For the text-containing cell, return its midpoint in [X, Y] coordinate format. 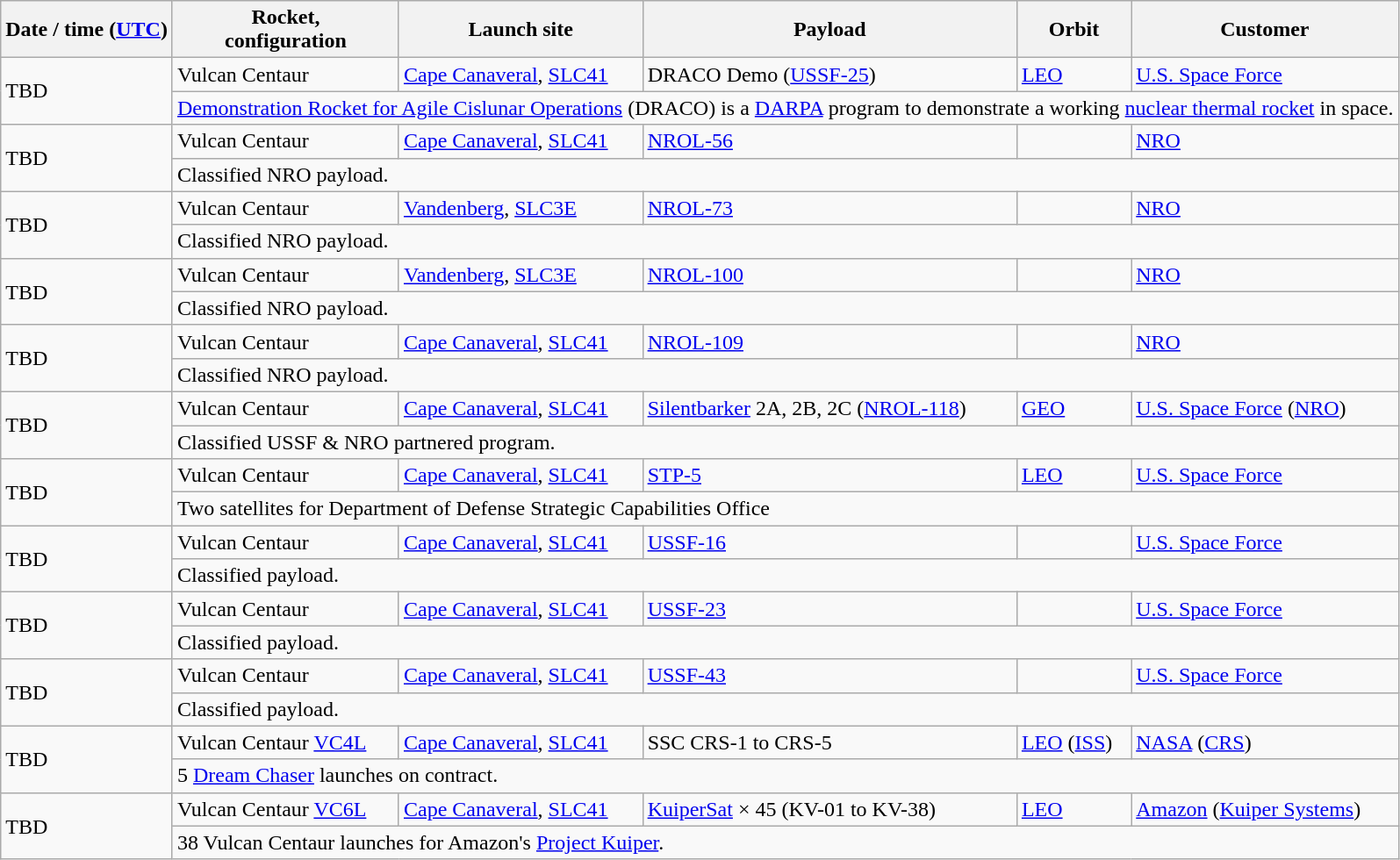
DRACO Demo (USSF-25) [829, 75]
LEO (ISS) [1073, 742]
Vulcan Centaur VC4L [285, 742]
Orbit [1073, 30]
SSC CRS-1 to CRS-5 [829, 742]
Vulcan Centaur VC6L [285, 809]
NASA (CRS) [1265, 742]
NROL-56 [829, 141]
Two satellites for Department of Defense Strategic Capabilities Office [785, 509]
NROL-73 [829, 208]
GEO [1073, 408]
Rocket, configuration [285, 30]
Amazon (Kuiper Systems) [1265, 809]
USSF-43 [829, 676]
KuiperSat × 45 (KV-01 to KV-38) [829, 809]
NROL-100 [829, 275]
Launch site [521, 30]
NROL-109 [829, 341]
Payload [829, 30]
USSF-16 [829, 542]
USSF-23 [829, 609]
Classified USSF & NRO partnered program. [785, 441]
38 Vulcan Centaur launches for Amazon's Project Kuiper. [785, 842]
Date / time (UTC) [87, 30]
U.S. Space Force (NRO) [1265, 408]
5 Dream Chaser launches on contract. [785, 776]
STP-5 [829, 476]
Demonstration Rocket for Agile Cislunar Operations (DRACO) is a DARPA program to demonstrate a working nuclear thermal rocket in space. [785, 108]
Silentbarker 2A, 2B, 2C (NROL-118) [829, 408]
Customer [1265, 30]
